For the text-containing cell, return its midpoint in [X, Y] coordinate format. 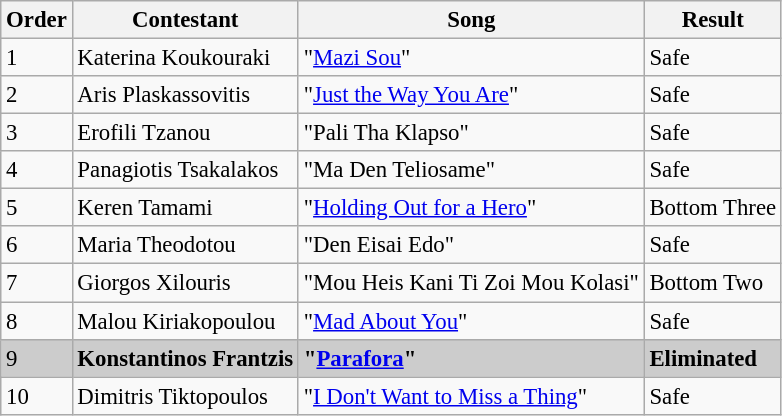
"I Don't Want to Miss a Thing" [471, 396]
Panagiotis Tsakalakos [185, 170]
Erofili Tzanou [185, 133]
"Ma Den Teliosame" [471, 170]
9 [36, 358]
"Pali Tha Klapso" [471, 133]
Bottom Three [712, 208]
"Mazi Sou" [471, 58]
Keren Tamami [185, 208]
"Just the Way You Are" [471, 95]
"Mad About You" [471, 321]
Katerina Koukouraki [185, 58]
"Holding Out for a Hero" [471, 208]
Song [471, 20]
Bottom Two [712, 283]
2 [36, 95]
"Parafora" [471, 358]
7 [36, 283]
"Den Eisai Edo" [471, 245]
4 [36, 170]
Aris Plaskassovitis [185, 95]
10 [36, 396]
Contestant [185, 20]
Konstantinos Frantzis [185, 358]
Malou Kiriakopoulou [185, 321]
"Mou Heis Kani Ti Zoi Mou Kolasi" [471, 283]
3 [36, 133]
Giorgos Xilouris [185, 283]
5 [36, 208]
Order [36, 20]
8 [36, 321]
6 [36, 245]
1 [36, 58]
Eliminated [712, 358]
Maria Theodotou [185, 245]
Result [712, 20]
Dimitris Tiktopoulos [185, 396]
